Search for the cell housing the specified text and yield its (x, y) center coordinate. 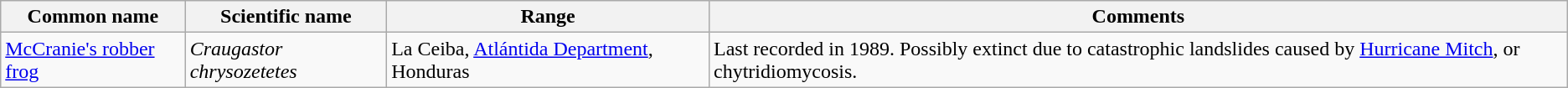
La Ceiba, Atlántida Department, Honduras (548, 60)
Range (548, 17)
McCranie's robber frog (93, 60)
Comments (1137, 17)
Scientific name (286, 17)
Common name (93, 17)
Last recorded in 1989. Possibly extinct due to catastrophic landslides caused by Hurricane Mitch, or chytridiomycosis. (1137, 60)
Craugastor chrysozetetes (286, 60)
